Return the (x, y) coordinate for the center point of the cell that contains the specified text.  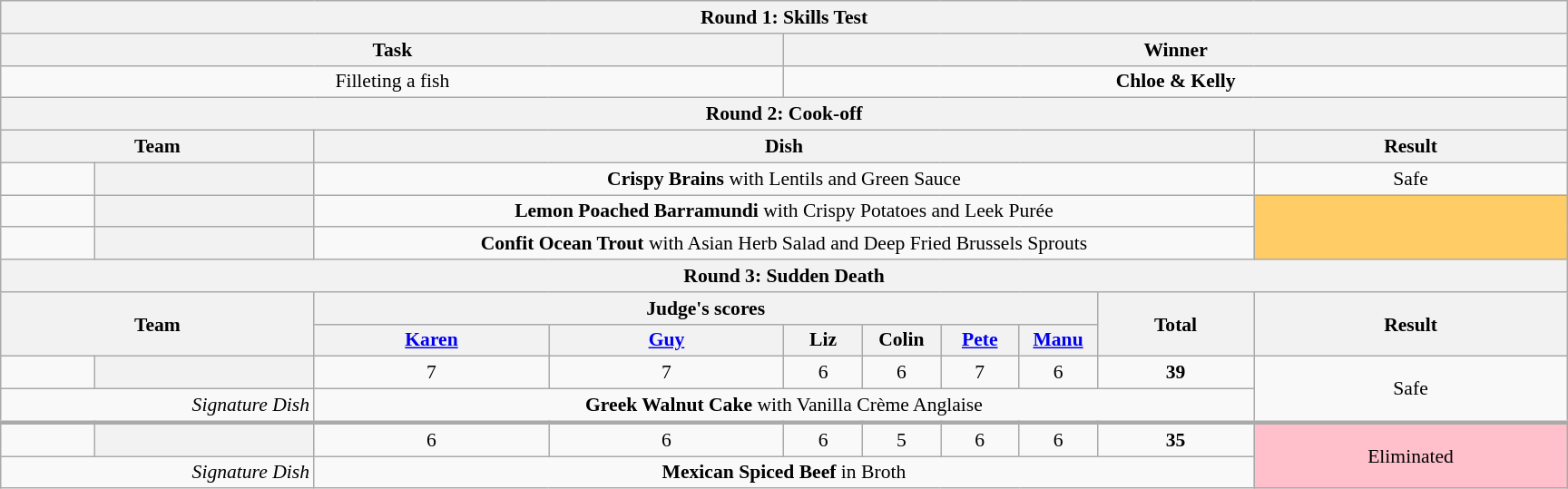
Confit Ocean Trout with Asian Herb Salad and Deep Fried Brussels Sprouts (784, 244)
Manu (1058, 340)
Greek Walnut Cake with Vanilla Crème Anglaise (784, 406)
Total (1176, 325)
Pete (980, 340)
Guy (666, 340)
Chloe & Kelly (1176, 82)
5 (901, 439)
Round 1: Skills Test (784, 17)
39 (1176, 373)
Round 2: Cook-off (784, 114)
Judge's scores (706, 308)
Task (392, 50)
Mexican Spiced Beef in Broth (784, 473)
Eliminated (1410, 455)
Dish (784, 147)
Winner (1176, 50)
Karen (432, 340)
Round 3: Sudden Death (784, 276)
35 (1176, 439)
Colin (901, 340)
Lemon Poached Barramundi with Crispy Potatoes and Leek Purée (784, 211)
Filleting a fish (392, 82)
Liz (823, 340)
Crispy Brains with Lentils and Green Sauce (784, 179)
